Pinpoint the cell where the given text exists, returning its [x, y] midpoint coordinate. 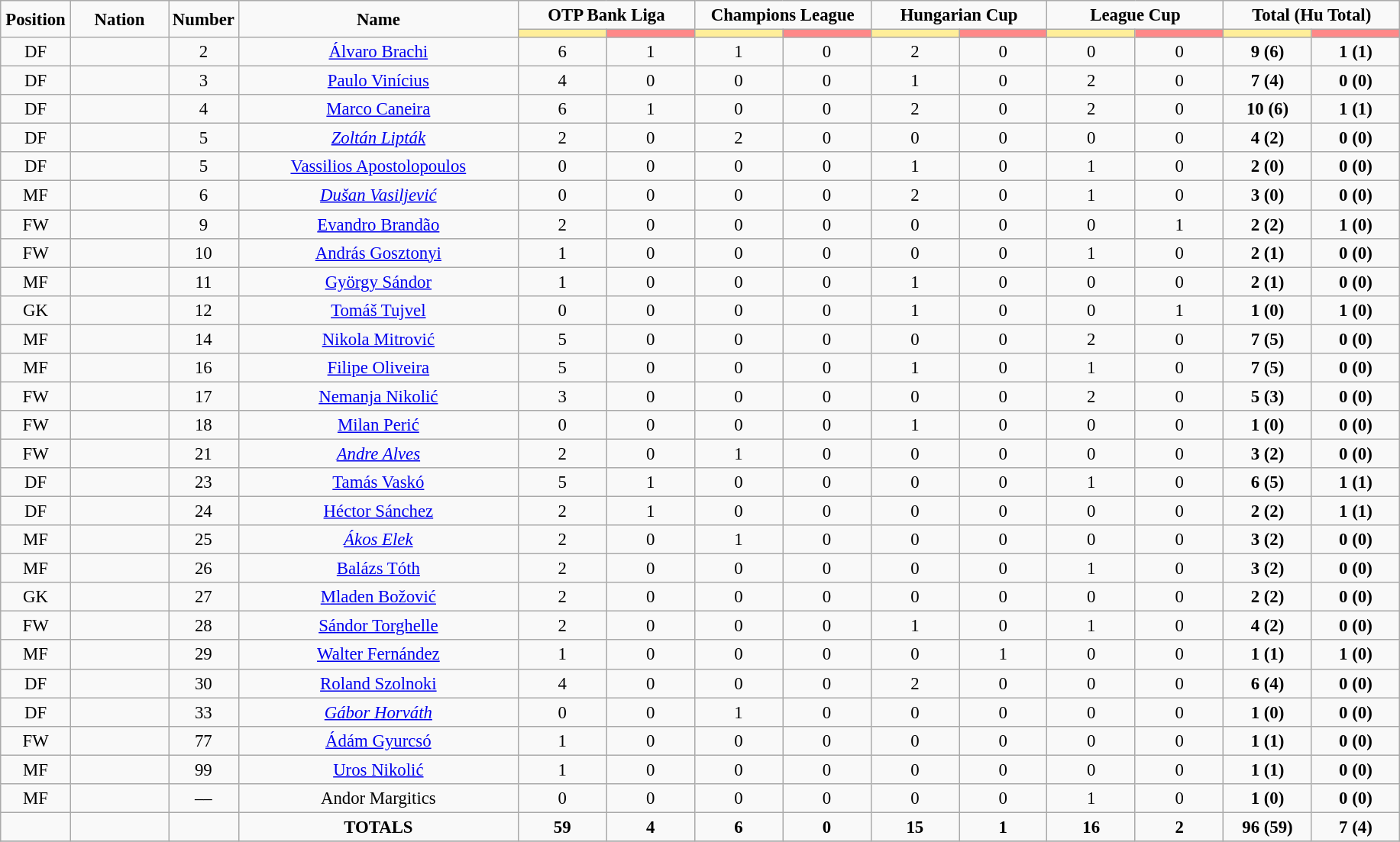
Uros Nikolić [378, 769]
59 [562, 827]
17 [204, 396]
9 (6) [1268, 52]
Ákos Elek [378, 540]
Héctor Sánchez [378, 511]
György Sándor [378, 282]
Marco Caneira [378, 109]
12 [204, 310]
9 [204, 224]
Mladen Božović [378, 597]
33 [204, 712]
14 [204, 339]
Number [204, 19]
26 [204, 569]
96 (59) [1268, 827]
30 [204, 683]
Hungarian Cup [959, 15]
25 [204, 540]
3 (0) [1268, 195]
77 [204, 740]
Walter Fernández [378, 655]
24 [204, 511]
Vassilios Apostolopoulos [378, 167]
Andor Margitics [378, 798]
10 (6) [1268, 109]
28 [204, 626]
Nemanja Nikolić [378, 396]
Tamás Vaskó [378, 482]
Zoltán Lipták [378, 138]
Milan Perić [378, 425]
League Cup [1135, 15]
Paulo Vinícius [378, 81]
2 (0) [1268, 167]
Ádám Gyurcsó [378, 740]
21 [204, 453]
29 [204, 655]
–– [204, 798]
Champions League [782, 15]
5 (3) [1268, 396]
15 [915, 827]
27 [204, 597]
Gábor Horváth [378, 712]
99 [204, 769]
TOTALS [378, 827]
Tomáš Tujvel [378, 310]
Nation [119, 19]
OTP Bank Liga [606, 15]
11 [204, 282]
András Gosztonyi [378, 253]
Sándor Torghelle [378, 626]
6 (5) [1268, 482]
Evandro Brandão [378, 224]
Filipe Oliveira [378, 368]
Total (Hu Total) [1312, 15]
Roland Szolnoki [378, 683]
Balázs Tóth [378, 569]
Name [378, 19]
Andre Alves [378, 453]
6 (4) [1268, 683]
Position [36, 19]
Dušan Vasiljević [378, 195]
Álvaro Brachi [378, 52]
23 [204, 482]
18 [204, 425]
Nikola Mitrović [378, 339]
10 [204, 253]
